Pinpoint the cell where the given text exists, returning its (x, y) midpoint coordinate. 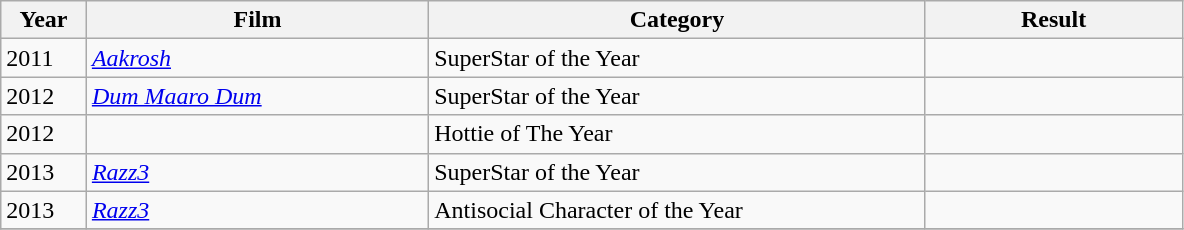
Hottie of The Year (677, 134)
Result (1054, 20)
Year (44, 20)
Film (257, 20)
Dum Maaro Dum (257, 96)
2011 (44, 58)
Category (677, 20)
Aakrosh (257, 58)
Antisocial Character of the Year (677, 210)
